Locate the cell with the specified text and output its (x, y) center coordinate. 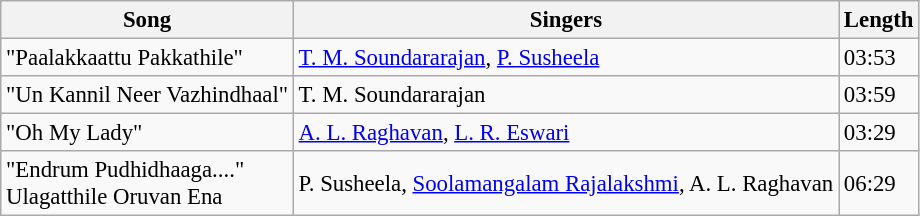
"Oh My Lady" (148, 133)
"Un Kannil Neer Vazhindhaal" (148, 95)
T. M. Soundararajan, P. Susheela (566, 58)
"Endrum Pudhidhaaga...."Ulagatthile Oruvan Ena (148, 184)
06:29 (879, 184)
P. Susheela, Soolamangalam Rajalakshmi, A. L. Raghavan (566, 184)
Song (148, 20)
"Paalakkaattu Pakkathile" (148, 58)
Singers (566, 20)
03:53 (879, 58)
Length (879, 20)
A. L. Raghavan, L. R. Eswari (566, 133)
03:29 (879, 133)
03:59 (879, 95)
T. M. Soundararajan (566, 95)
